Pinpoint the cell where the given text exists, returning its (X, Y) midpoint coordinate. 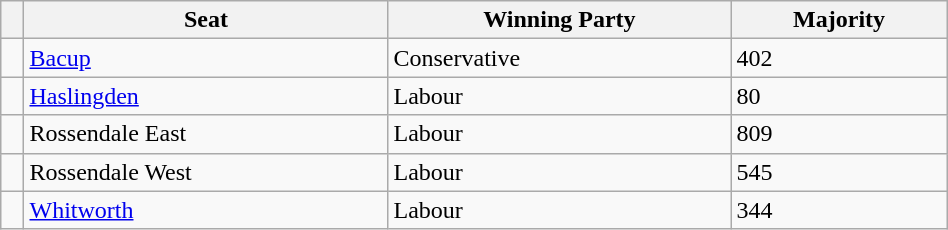
Majority (839, 20)
Seat (206, 20)
Rossendale West (206, 172)
545 (839, 172)
Winning Party (560, 20)
344 (839, 210)
Rossendale East (206, 134)
80 (839, 96)
402 (839, 58)
Conservative (560, 58)
809 (839, 134)
Bacup (206, 58)
Whitworth (206, 210)
Haslingden (206, 96)
